Return the [X, Y] coordinate for the center point of the cell that contains the specified text.  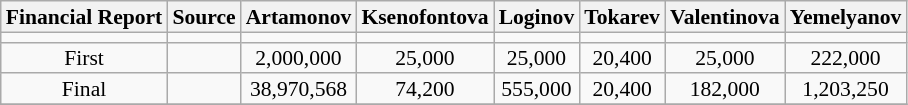
74,200 [424, 90]
Source [204, 16]
38,970,568 [299, 90]
Yemelyanov [846, 16]
First [84, 58]
2,000,000 [299, 58]
Ksenofontova [424, 16]
182,000 [725, 90]
Tokarev [622, 16]
Final [84, 90]
1,203,250 [846, 90]
Financial Report [84, 16]
Loginov [537, 16]
222,000 [846, 58]
Valentinova [725, 16]
Artamonov [299, 16]
555,000 [537, 90]
